Locate the cell with the specified text and output its (X, Y) center coordinate. 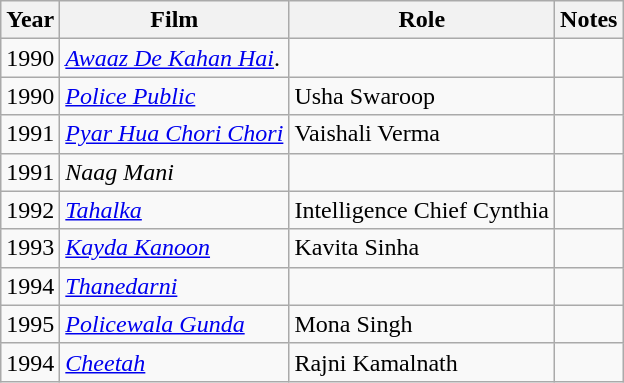
Kayda Kanoon (174, 248)
Role (422, 20)
Tahalka (174, 210)
Vaishali Verma (422, 134)
Usha Swaroop (422, 96)
1992 (30, 210)
Awaaz De Kahan Hai. (174, 58)
Rajni Kamalnath (422, 362)
Film (174, 20)
Cheetah (174, 362)
Naag Mani (174, 172)
Mona Singh (422, 324)
Pyar Hua Chori Chori (174, 134)
Notes (589, 20)
Intelligence Chief Cynthia (422, 210)
Police Public (174, 96)
1993 (30, 248)
Policewala Gunda (174, 324)
Kavita Sinha (422, 248)
Thanedarni (174, 286)
Year (30, 20)
1995 (30, 324)
